Search for the cell housing the specified text and yield its (x, y) center coordinate. 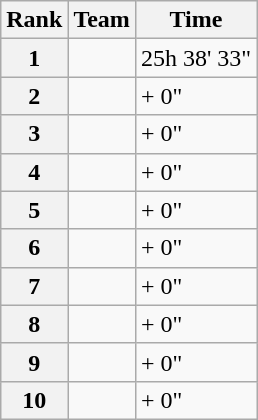
2 (34, 96)
3 (34, 134)
10 (34, 400)
Team (102, 20)
9 (34, 362)
25h 38' 33" (196, 58)
Time (196, 20)
Rank (34, 20)
1 (34, 58)
6 (34, 248)
5 (34, 210)
4 (34, 172)
8 (34, 324)
7 (34, 286)
